From the cell containing the given text, extract its center point as (x, y) coordinate. 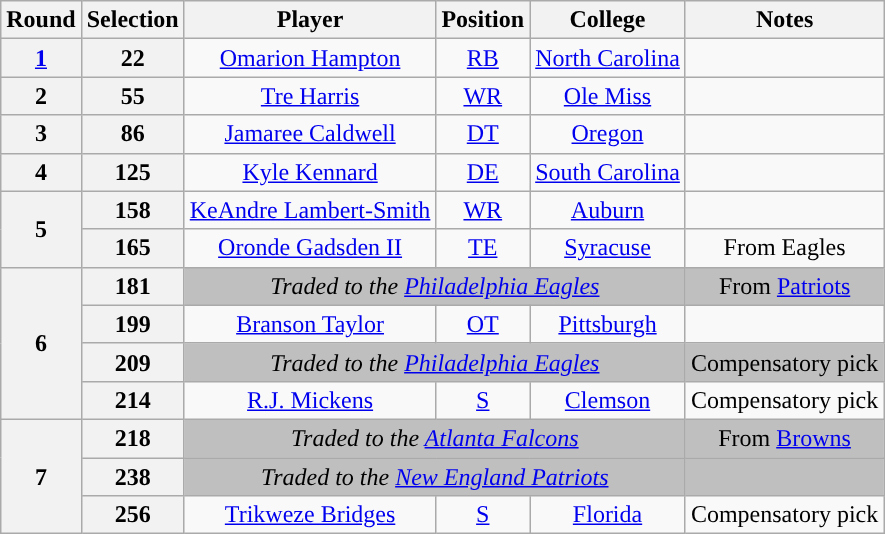
South Carolina (608, 172)
6 (41, 343)
DE (483, 172)
4 (41, 172)
Kyle Kennard (310, 172)
5 (41, 229)
Auburn (608, 210)
158 (132, 210)
Jamaree Caldwell (310, 134)
2 (41, 96)
From Browns (784, 438)
DT (483, 134)
Notes (784, 20)
86 (132, 134)
Oronde Gadsden II (310, 248)
Player (310, 20)
From Eagles (784, 248)
KeAndre Lambert-Smith (310, 210)
199 (132, 324)
Round (41, 20)
214 (132, 400)
Trikweze Bridges (310, 515)
218 (132, 438)
7 (41, 476)
Omarion Hampton (310, 58)
1 (41, 58)
Pittsburgh (608, 324)
181 (132, 286)
RB (483, 58)
Clemson (608, 400)
From Patriots (784, 286)
165 (132, 248)
Traded to the Atlanta Falcons (434, 438)
Oregon (608, 134)
238 (132, 477)
22 (132, 58)
R.J. Mickens (310, 400)
256 (132, 515)
125 (132, 172)
209 (132, 362)
TE (483, 248)
Position (483, 20)
College (608, 20)
Traded to the New England Patriots (434, 477)
Syracuse (608, 248)
Florida (608, 515)
OT (483, 324)
3 (41, 134)
Ole Miss (608, 96)
North Carolina (608, 58)
55 (132, 96)
Tre Harris (310, 96)
Selection (132, 20)
Branson Taylor (310, 324)
